Detect which cell encompasses the target text, then output its (X, Y) center coordinate. 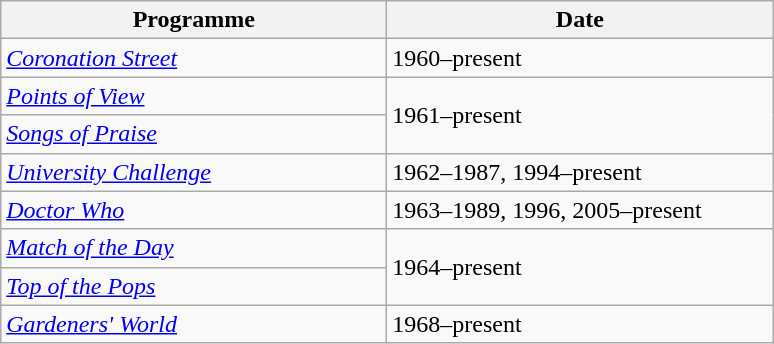
Points of View (194, 96)
1962–1987, 1994–present (580, 172)
Songs of Praise (194, 134)
1963–1989, 1996, 2005–present (580, 210)
Programme (194, 20)
University Challenge (194, 172)
1968–present (580, 324)
Gardeners' World (194, 324)
Date (580, 20)
1961–present (580, 115)
Top of the Pops (194, 286)
Coronation Street (194, 58)
Doctor Who (194, 210)
Match of the Day (194, 248)
1960–present (580, 58)
1964–present (580, 267)
